Determine the [x, y] coordinate at the center of the cell enclosing the given text.  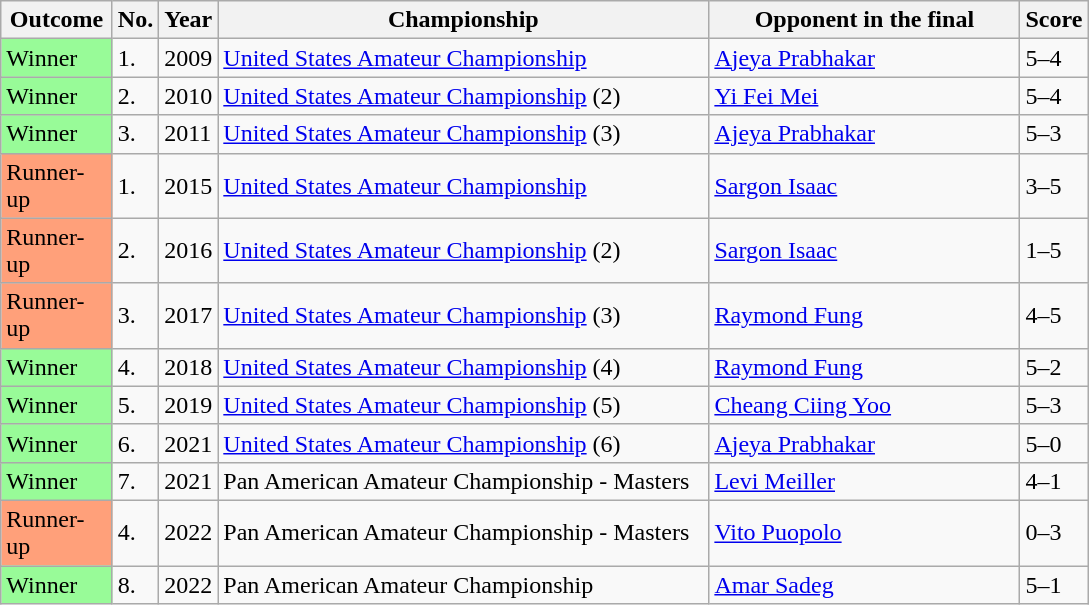
No. [135, 20]
Opponent in the final [864, 20]
0–3 [1054, 532]
2017 [188, 316]
Amar Sadeg [864, 585]
5–2 [1054, 367]
Yi Fei Mei [864, 96]
Outcome [57, 20]
United States Amateur Championship (4) [464, 367]
2011 [188, 134]
5–1 [1054, 585]
United States Amateur Championship (6) [464, 443]
Championship [464, 20]
4–1 [1054, 481]
2010 [188, 96]
5. [135, 405]
Cheang Ciing Yoo [864, 405]
4–5 [1054, 316]
2015 [188, 186]
United States Amateur Championship (5) [464, 405]
Score [1054, 20]
Pan American Amateur Championship [464, 585]
2009 [188, 58]
5–0 [1054, 443]
1–5 [1054, 250]
2019 [188, 405]
8. [135, 585]
Year [188, 20]
2016 [188, 250]
Vito Puopolo [864, 532]
2018 [188, 367]
7. [135, 481]
Levi Meiller [864, 481]
3–5 [1054, 186]
6. [135, 443]
